Return [x, y] of the center of cell containing provided text 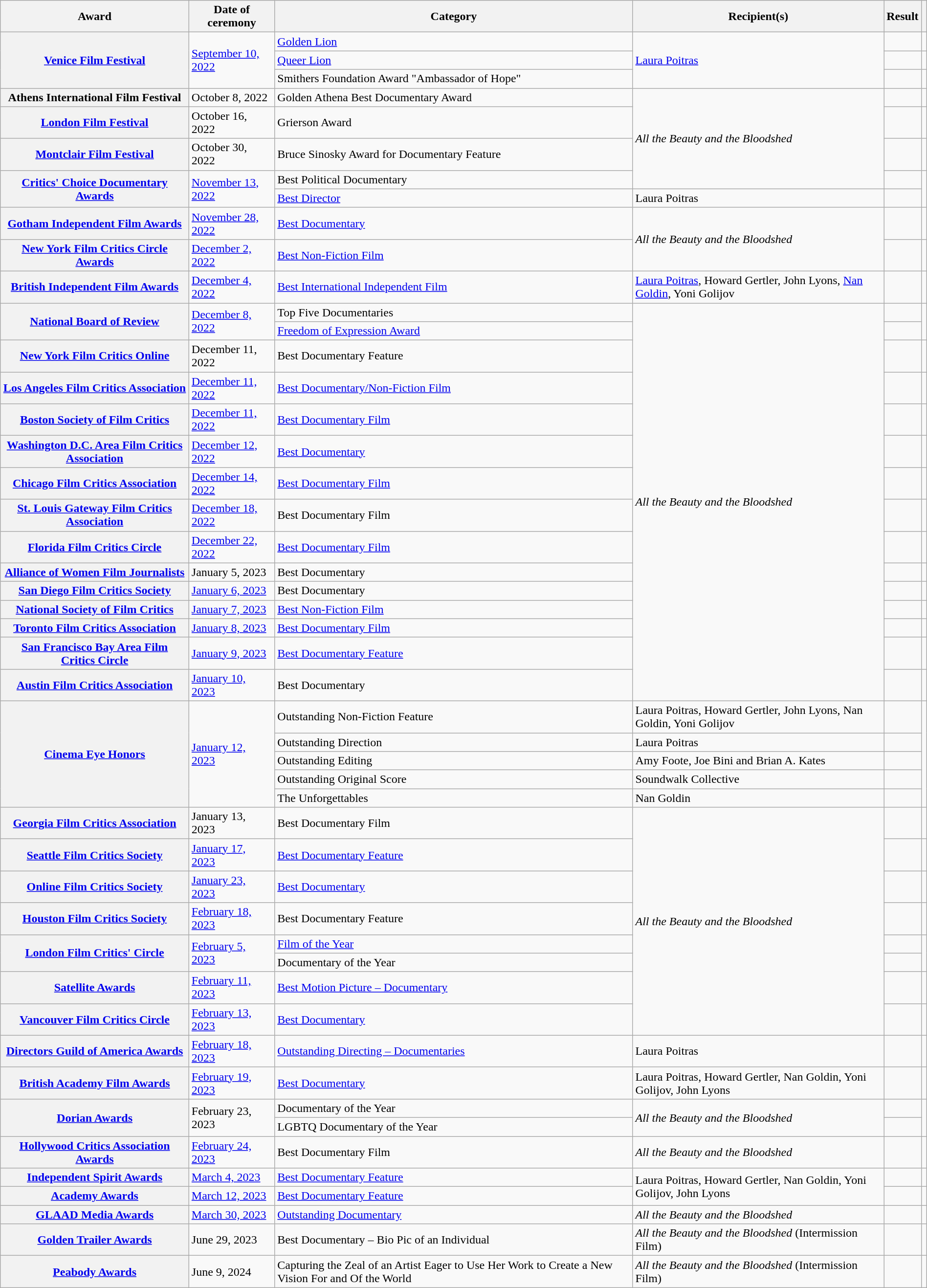
Best Documentary/Non-Fiction Film [454, 388]
January 23, 2023 [232, 887]
Peabody Awards [95, 1271]
January 10, 2023 [232, 685]
March 30, 2023 [232, 1215]
Online Film Critics Society [95, 887]
December 14, 2022 [232, 483]
British Academy Film Awards [95, 1083]
Toronto Film Critics Association [95, 628]
January 12, 2023 [232, 754]
January 5, 2023 [232, 572]
February 5, 2023 [232, 953]
London Film Festival [95, 122]
Capturing the Zeal of an Artist Eager to Use Her Work to Create a New Vision For and Of the World [454, 1271]
June 9, 2024 [232, 1271]
Recipient(s) [758, 17]
Georgia Film Critics Association [95, 823]
October 16, 2022 [232, 122]
Top Five Documentaries [454, 312]
Critics' Choice Documentary Awards [95, 189]
January 13, 2023 [232, 823]
December 4, 2022 [232, 287]
Venice Film Festival [95, 60]
Austin Film Critics Association [95, 685]
Best Documentary – Bio Pic of an Individual [454, 1240]
Best Motion Picture – Documentary [454, 988]
Outstanding Original Score [454, 779]
Outstanding Editing [454, 761]
National Society of Film Critics [95, 609]
Grierson Award [454, 122]
March 4, 2023 [232, 1177]
December 8, 2022 [232, 322]
Film of the Year [454, 944]
Independent Spirit Awards [95, 1177]
Gotham Independent Film Awards [95, 223]
Athens International Film Festival [95, 97]
Golden Lion [454, 42]
London Film Critics' Circle [95, 953]
November 13, 2022 [232, 189]
Boston Society of Film Critics [95, 420]
Chicago Film Critics Association [95, 483]
January 9, 2023 [232, 653]
Bruce Sinosky Award for Documentary Feature [454, 155]
Category [454, 17]
Satellite Awards [95, 988]
Florida Film Critics Circle [95, 547]
February 19, 2023 [232, 1083]
LGBTQ Documentary of the Year [454, 1127]
Los Angeles Film Critics Association [95, 388]
December 18, 2022 [232, 515]
October 30, 2022 [232, 155]
Seattle Film Critics Society [95, 855]
September 10, 2022 [232, 60]
British Independent Film Awards [95, 287]
November 28, 2022 [232, 223]
December 2, 2022 [232, 255]
Hollywood Critics Association Awards [95, 1152]
Outstanding Directing – Documentaries [454, 1051]
Date of ceremony [232, 17]
GLAAD Media Awards [95, 1215]
Nan Goldin [758, 798]
Houston Film Critics Society [95, 918]
February 23, 2023 [232, 1117]
Dorian Awards [95, 1117]
January 8, 2023 [232, 628]
Best International Independent Film [454, 287]
San Francisco Bay Area Film Critics Circle [95, 653]
June 29, 2023 [232, 1240]
Directors Guild of America Awards [95, 1051]
Result [903, 17]
Queer Lion [454, 60]
Cinema Eye Honors [95, 754]
March 12, 2023 [232, 1196]
Alliance of Women Film Journalists [95, 572]
February 24, 2023 [232, 1152]
Outstanding Documentary [454, 1215]
October 8, 2022 [232, 97]
New York Film Critics Online [95, 356]
February 13, 2023 [232, 1019]
January 6, 2023 [232, 591]
Outstanding Direction [454, 742]
Washington D.C. Area Film Critics Association [95, 452]
Amy Foote, Joe Bini and Brian A. Kates [758, 761]
Montclair Film Festival [95, 155]
Golden Trailer Awards [95, 1240]
Vancouver Film Critics Circle [95, 1019]
Freedom of Expression Award [454, 331]
Golden Athena Best Documentary Award [454, 97]
January 17, 2023 [232, 855]
December 12, 2022 [232, 452]
February 11, 2023 [232, 988]
Best Political Documentary [454, 179]
Award [95, 17]
Best Director [454, 198]
St. Louis Gateway Film Critics Association [95, 515]
Academy Awards [95, 1196]
The Unforgettables [454, 798]
Outstanding Non-Fiction Feature [454, 717]
January 7, 2023 [232, 609]
Soundwalk Collective [758, 779]
New York Film Critics Circle Awards [95, 255]
San Diego Film Critics Society [95, 591]
Smithers Foundation Award "Ambassador of Hope" [454, 79]
National Board of Review [95, 322]
December 22, 2022 [232, 547]
